Provide the (x, y) coordinate of the cell's center where the given text is located.  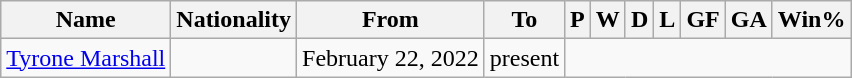
Nationality (234, 20)
February 22, 2022 (391, 58)
GF (703, 20)
P (578, 20)
D (639, 20)
W (608, 20)
L (668, 20)
Tyrone Marshall (86, 58)
present (524, 58)
GA (748, 20)
To (524, 20)
Name (86, 20)
From (391, 20)
Win% (812, 20)
